From the cell containing the given text, extract its center point as (X, Y) coordinate. 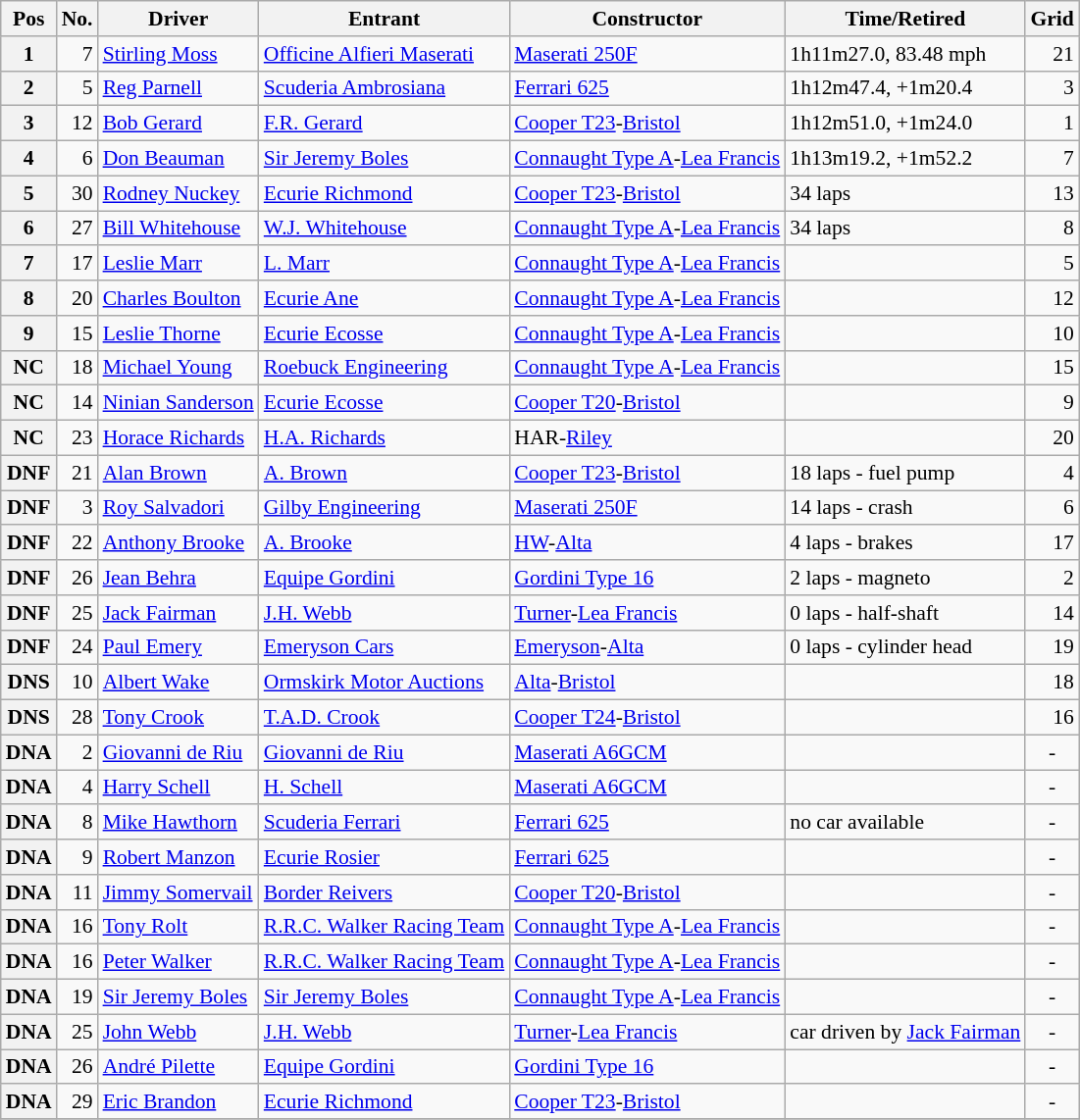
Driver (179, 19)
0 laps - cylinder head (904, 647)
Cooper T24-Bristol (647, 718)
Albert Wake (179, 683)
1h12m47.4, +1m20.4 (904, 88)
Ecurie Rosier (385, 857)
Mike Hawthorn (179, 823)
Michael Young (179, 368)
Tony Crook (179, 718)
30 (77, 193)
28 (77, 718)
Jean Behra (179, 578)
27 (77, 229)
23 (77, 438)
Robert Manzon (179, 857)
1h12m51.0, +1m24.0 (904, 124)
H.A. Richards (385, 438)
Bill Whitehouse (179, 229)
29 (77, 1102)
Paul Emery (179, 647)
Leslie Marr (179, 264)
L. Marr (385, 264)
Alta-Bristol (647, 683)
Roebuck Engineering (385, 368)
Border Reivers (385, 892)
Time/Retired (904, 19)
A. Brown (385, 473)
Gilby Engineering (385, 508)
H. Schell (385, 788)
1h11m27.0, 83.48 mph (904, 54)
Anthony Brooke (179, 543)
18 laps - fuel pump (904, 473)
Scuderia Ambrosiana (385, 88)
car driven by Jack Fairman (904, 1032)
Ninian Sanderson (179, 403)
André Pilette (179, 1067)
Rodney Nuckey (179, 193)
Entrant (385, 19)
Ormskirk Motor Auctions (385, 683)
T.A.D. Crook (385, 718)
Leslie Thorne (179, 333)
A. Brooke (385, 543)
HAR-Riley (647, 438)
1h13m19.2, +1m52.2 (904, 159)
11 (77, 892)
0 laps - half-shaft (904, 613)
John Webb (179, 1032)
Eric Brandon (179, 1102)
Jack Fairman (179, 613)
Charles Boulton (179, 298)
Tony Rolt (179, 927)
Officine Alfieri Maserati (385, 54)
14 laps - crash (904, 508)
Horace Richards (179, 438)
Alan Brown (179, 473)
2 laps - magneto (904, 578)
4 laps - brakes (904, 543)
22 (77, 543)
Pos (29, 19)
13 (1052, 193)
Grid (1052, 19)
Harry Schell (179, 788)
F.R. Gerard (385, 124)
HW-Alta (647, 543)
Jimmy Somervail (179, 892)
Constructor (647, 19)
no car available (904, 823)
Stirling Moss (179, 54)
Emeryson-Alta (647, 647)
Ecurie Ane (385, 298)
No. (77, 19)
Scuderia Ferrari (385, 823)
Roy Salvadori (179, 508)
Don Beauman (179, 159)
Emeryson Cars (385, 647)
Bob Gerard (179, 124)
Reg Parnell (179, 88)
Peter Walker (179, 962)
24 (77, 647)
W.J. Whitehouse (385, 229)
